Scan for the cell matching the given text and deliver its (x, y) coordinate at center. 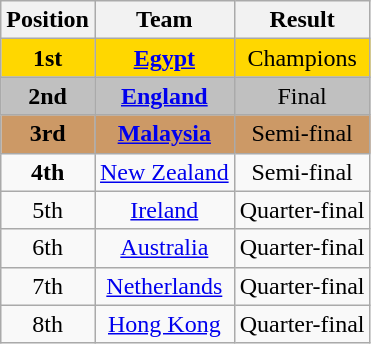
1st (48, 58)
England (164, 96)
5th (48, 210)
Australia (164, 248)
7th (48, 286)
Ireland (164, 210)
Netherlands (164, 286)
Result (302, 20)
8th (48, 324)
Champions (302, 58)
New Zealand (164, 172)
3rd (48, 134)
Hong Kong (164, 324)
2nd (48, 96)
Egypt (164, 58)
4th (48, 172)
Malaysia (164, 134)
Final (302, 96)
6th (48, 248)
Position (48, 20)
Team (164, 20)
